Identify which cell holds the provided text, then report its (X, Y) central coordinate. 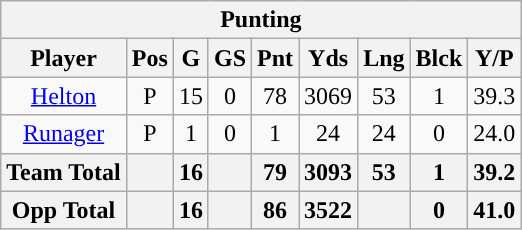
24.0 (494, 134)
86 (276, 210)
Helton (64, 96)
3522 (328, 210)
39.3 (494, 96)
41.0 (494, 210)
Pos (150, 58)
Yds (328, 58)
79 (276, 172)
Lng (384, 58)
G (190, 58)
GS (230, 58)
Y/P (494, 58)
3093 (328, 172)
Pnt (276, 58)
Player (64, 58)
Blck (439, 58)
39.2 (494, 172)
Runager (64, 134)
Team Total (64, 172)
Punting (261, 20)
78 (276, 96)
3069 (328, 96)
15 (190, 96)
Opp Total (64, 210)
